Search for the cell housing the specified text and yield its (X, Y) center coordinate. 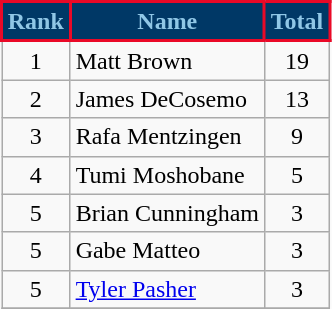
1 (36, 60)
Rank (36, 22)
9 (296, 137)
James DeCosemo (167, 99)
Total (296, 22)
Tumi Moshobane (167, 175)
19 (296, 60)
4 (36, 175)
Gabe Matteo (167, 251)
Brian Cunningham (167, 213)
Rafa Mentzingen (167, 137)
Matt Brown (167, 60)
2 (36, 99)
Tyler Pasher (167, 289)
Name (167, 22)
13 (296, 99)
